Pinpoint the cell where the given text exists, returning its (x, y) midpoint coordinate. 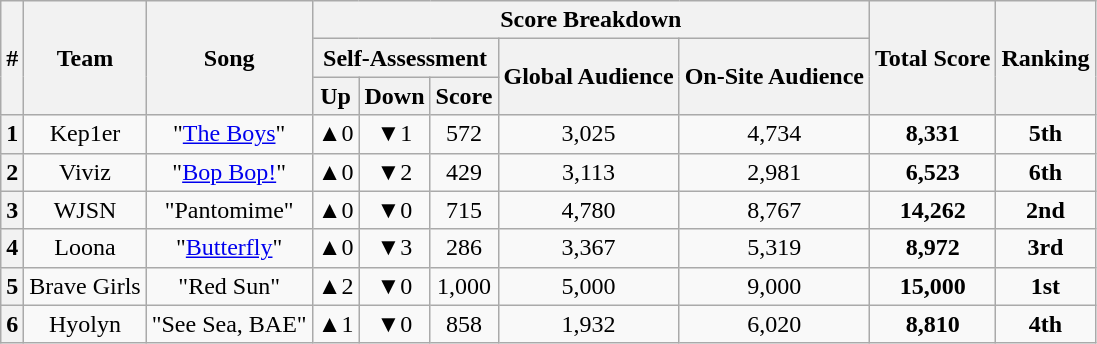
# (12, 58)
8,767 (774, 210)
9,000 (774, 286)
Self-Assessment (405, 58)
3 (12, 210)
4,780 (588, 210)
Total Score (933, 58)
1,932 (588, 324)
"See Sea, BAE" (229, 324)
4 (12, 248)
5,319 (774, 248)
Score (464, 96)
8,331 (933, 134)
▼2 (394, 172)
▼1 (394, 134)
"Bop Bop!" (229, 172)
2 (12, 172)
15,000 (933, 286)
Viviz (85, 172)
1 (12, 134)
Score Breakdown (590, 20)
Hyolyn (85, 324)
▲1 (336, 324)
1,000 (464, 286)
Up (336, 96)
Global Audience (588, 77)
4th (1046, 324)
8,972 (933, 248)
"Red Sun" (229, 286)
3,025 (588, 134)
WJSN (85, 210)
3,367 (588, 248)
2,981 (774, 172)
5 (12, 286)
"The Boys" (229, 134)
On-Site Audience (774, 77)
Team (85, 58)
Brave Girls (85, 286)
6 (12, 324)
Down (394, 96)
Ranking (1046, 58)
Kep1er (85, 134)
Song (229, 58)
▼3 (394, 248)
Loona (85, 248)
286 (464, 248)
5th (1046, 134)
"Pantomime" (229, 210)
3,113 (588, 172)
6th (1046, 172)
858 (464, 324)
3rd (1046, 248)
4,734 (774, 134)
429 (464, 172)
5,000 (588, 286)
715 (464, 210)
2nd (1046, 210)
6,523 (933, 172)
14,262 (933, 210)
6,020 (774, 324)
572 (464, 134)
1st (1046, 286)
▲2 (336, 286)
"Butterfly" (229, 248)
8,810 (933, 324)
